Scan for the cell matching the given text and deliver its (X, Y) coordinate at center. 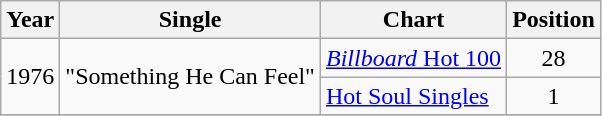
Year (30, 20)
Position (554, 20)
Single (190, 20)
1 (554, 96)
1976 (30, 77)
"Something He Can Feel" (190, 77)
Hot Soul Singles (413, 96)
28 (554, 58)
Chart (413, 20)
Billboard Hot 100 (413, 58)
